Scan for the cell matching the given text and deliver its (x, y) coordinate at center. 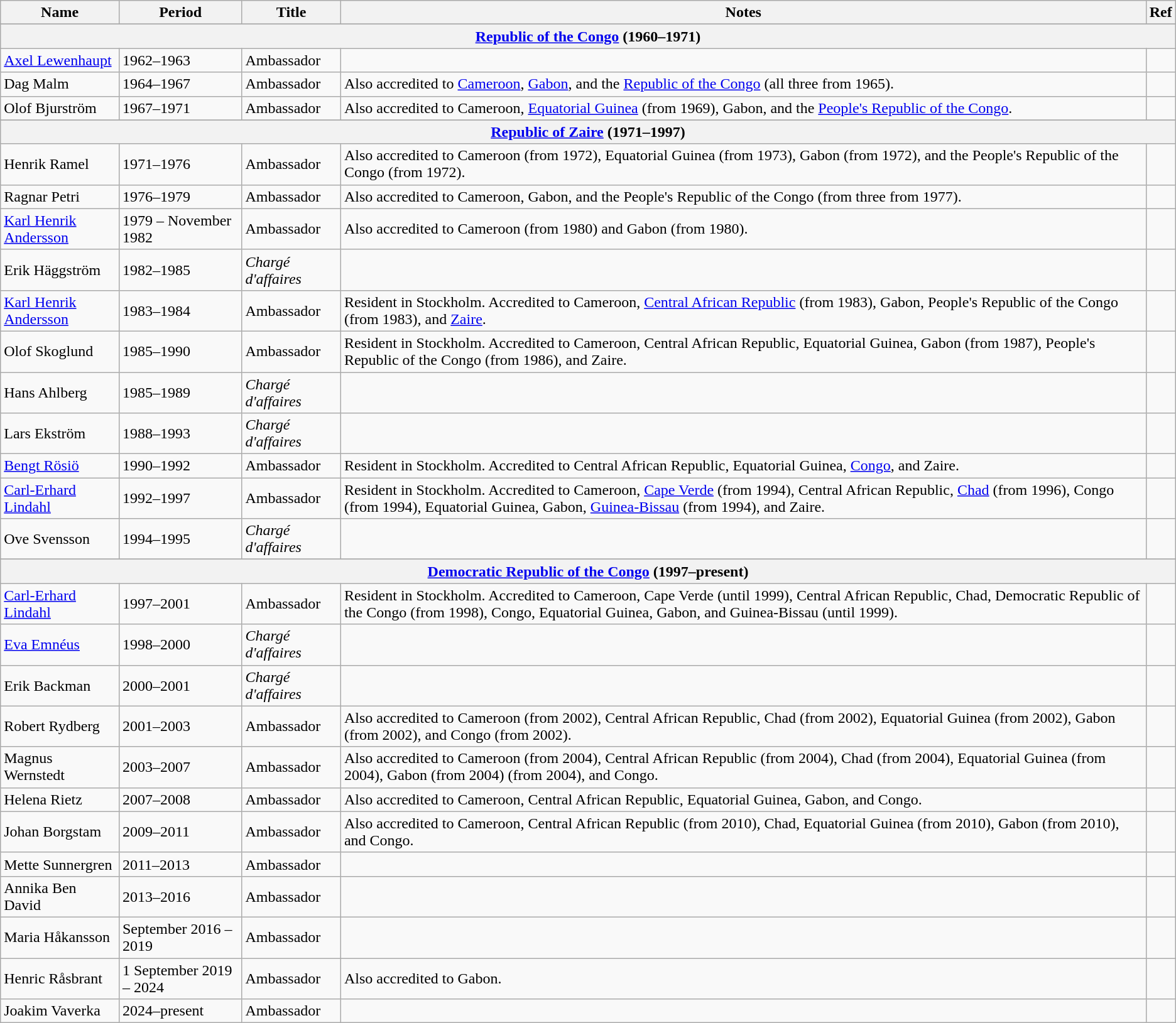
2011–2013 (180, 864)
1976–1979 (180, 197)
1967–1971 (180, 108)
Helena Rietz (60, 799)
2003–2007 (180, 767)
Also accredited to Cameroon, Central African Republic (from 2010), Chad, Equatorial Guinea (from 2010), Gabon (from 2010), and Congo. (743, 831)
Olof Skoglund (60, 352)
Also accredited to Cameroon (from 1980) and Gabon (from 1980). (743, 229)
2001–2003 (180, 726)
Eva Emnéus (60, 644)
1998–2000 (180, 644)
Period (180, 13)
Mette Sunnergren (60, 864)
Henric Råsbrant (60, 978)
Resident in Stockholm. Accredited to Central African Republic, Equatorial Guinea, Congo, and Zaire. (743, 466)
Lars Ekström (60, 433)
Ove Svensson (60, 539)
Also accredited to Cameroon, Gabon, and the People's Republic of the Congo (from three from 1977). (743, 197)
1994–1995 (180, 539)
Resident in Stockholm. Accredited to Cameroon, Central African Republic (from 1983), Gabon, People's Republic of the Congo (from 1983), and Zaire. (743, 310)
Ragnar Petri (60, 197)
2013–2016 (180, 897)
2007–2008 (180, 799)
1992–1997 (180, 499)
Erik Backman (60, 686)
Erik Häggström (60, 270)
Republic of Zaire (1971–1997) (588, 132)
2024–present (180, 1011)
Joakim Vaverka (60, 1011)
Magnus Wernstedt (60, 767)
1985–1989 (180, 392)
Annika Ben David (60, 897)
Name (60, 13)
Also accredited to Cameroon (from 1972), Equatorial Guinea (from 1973), Gabon (from 1972), and the People's Republic of the Congo (from 1972). (743, 165)
Democratic Republic of the Congo (1997–present) (588, 571)
Notes (743, 13)
Also accredited to Gabon. (743, 978)
1988–1993 (180, 433)
Also accredited to Cameroon, Gabon, and the Republic of the Congo (all three from 1965). (743, 84)
September 2016 – 2019 (180, 937)
Republic of the Congo (1960–1971) (588, 36)
Robert Rydberg (60, 726)
Olof Bjurström (60, 108)
Bengt Rösiö (60, 466)
1982–1985 (180, 270)
1971–1976 (180, 165)
2009–2011 (180, 831)
Dag Malm (60, 84)
Axel Lewenhaupt (60, 60)
1997–2001 (180, 604)
Maria Håkansson (60, 937)
Title (291, 13)
1964–1967 (180, 84)
Hans Ahlberg (60, 392)
1979 – November 1982 (180, 229)
Henrik Ramel (60, 165)
1983–1984 (180, 310)
Also accredited to Cameroon, Central African Republic, Equatorial Guinea, Gabon, and Congo. (743, 799)
1990–1992 (180, 466)
2000–2001 (180, 686)
Ref (1161, 13)
1985–1990 (180, 352)
1 September 2019 – 2024 (180, 978)
1962–1963 (180, 60)
Also accredited to Cameroon, Equatorial Guinea (from 1969), Gabon, and the People's Republic of the Congo. (743, 108)
Johan Borgstam (60, 831)
